Detect which cell encompasses the target text, then output its [x, y] center coordinate. 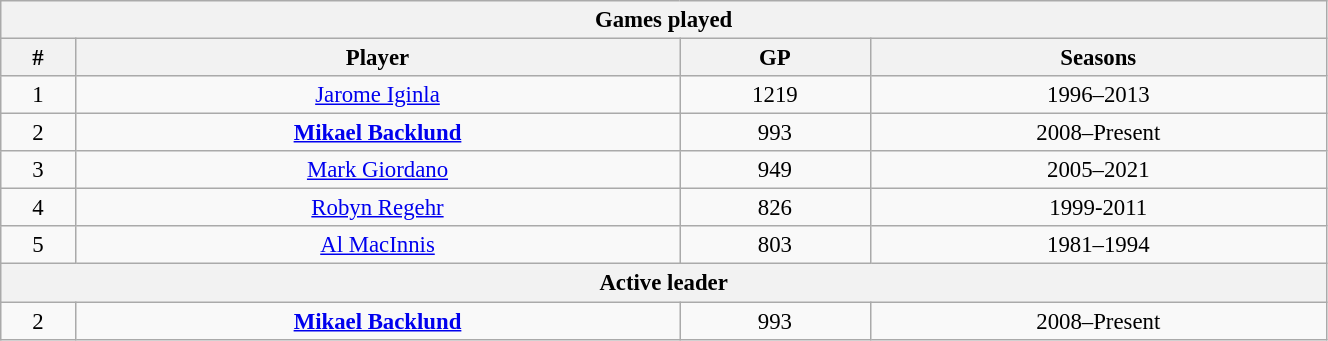
Al MacInnis [377, 245]
803 [775, 245]
Jarome Iginla [377, 95]
# [38, 58]
1219 [775, 95]
Games played [664, 20]
1996–2013 [1098, 95]
GP [775, 58]
826 [775, 208]
3 [38, 170]
1981–1994 [1098, 245]
5 [38, 245]
Active leader [664, 283]
1 [38, 95]
Robyn Regehr [377, 208]
Seasons [1098, 58]
949 [775, 170]
Mark Giordano [377, 170]
Player [377, 58]
2005–2021 [1098, 170]
1999-2011 [1098, 208]
4 [38, 208]
